Pinpoint the cell where the given text exists, returning its [x, y] midpoint coordinate. 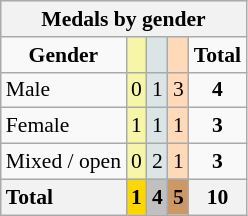
Male [64, 90]
Medals by gender [124, 19]
10 [218, 197]
Female [64, 126]
5 [178, 197]
Mixed / open [64, 162]
2 [158, 162]
Gender [64, 55]
